Find where the given text appears and provide that cell's center as [x, y] coordinate. 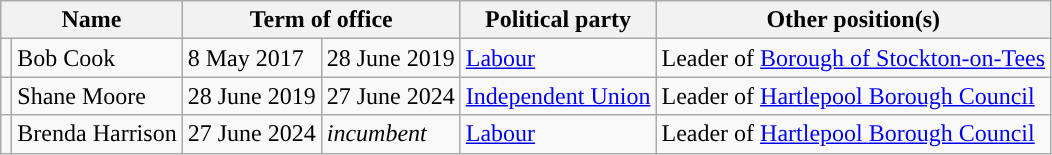
Name [92, 20]
Leader of Borough of Stockton-on-Tees [854, 58]
Other position(s) [854, 20]
Bob Cook [97, 58]
8 May 2017 [252, 58]
Political party [558, 20]
Shane Moore [97, 96]
Term of office [321, 20]
Brenda Harrison [97, 134]
incumbent [390, 134]
Independent Union [558, 96]
